Search for the cell housing the specified text and yield its [X, Y] center coordinate. 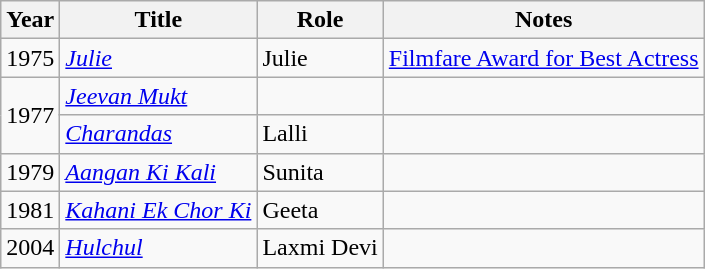
2004 [30, 248]
Kahani Ek Chor Ki [158, 210]
Charandas [158, 134]
Laxmi Devi [320, 248]
1975 [30, 58]
Notes [544, 20]
1977 [30, 115]
Filmfare Award for Best Actress [544, 58]
Sunita [320, 172]
Geeta [320, 210]
1981 [30, 210]
Role [320, 20]
1979 [30, 172]
Aangan Ki Kali [158, 172]
Title [158, 20]
Year [30, 20]
Jeevan Mukt [158, 96]
Hulchul [158, 248]
Lalli [320, 134]
